Scan for the cell matching the given text and deliver its [X, Y] coordinate at center. 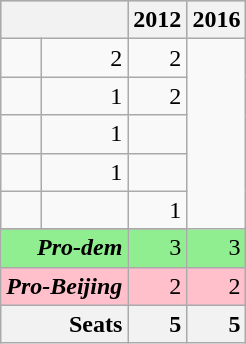
2012 [158, 20]
Pro-Beijing [64, 286]
2016 [216, 20]
Pro-dem [64, 248]
Seats [64, 324]
